Detect which cell encompasses the target text, then output its (X, Y) center coordinate. 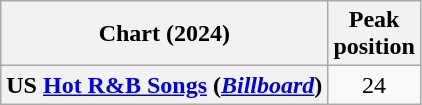
Chart (2024) (164, 34)
US Hot R&B Songs (Billboard) (164, 85)
Peakposition (374, 34)
24 (374, 85)
